Output the [X, Y] coordinate of the center of the cell containing the given text.  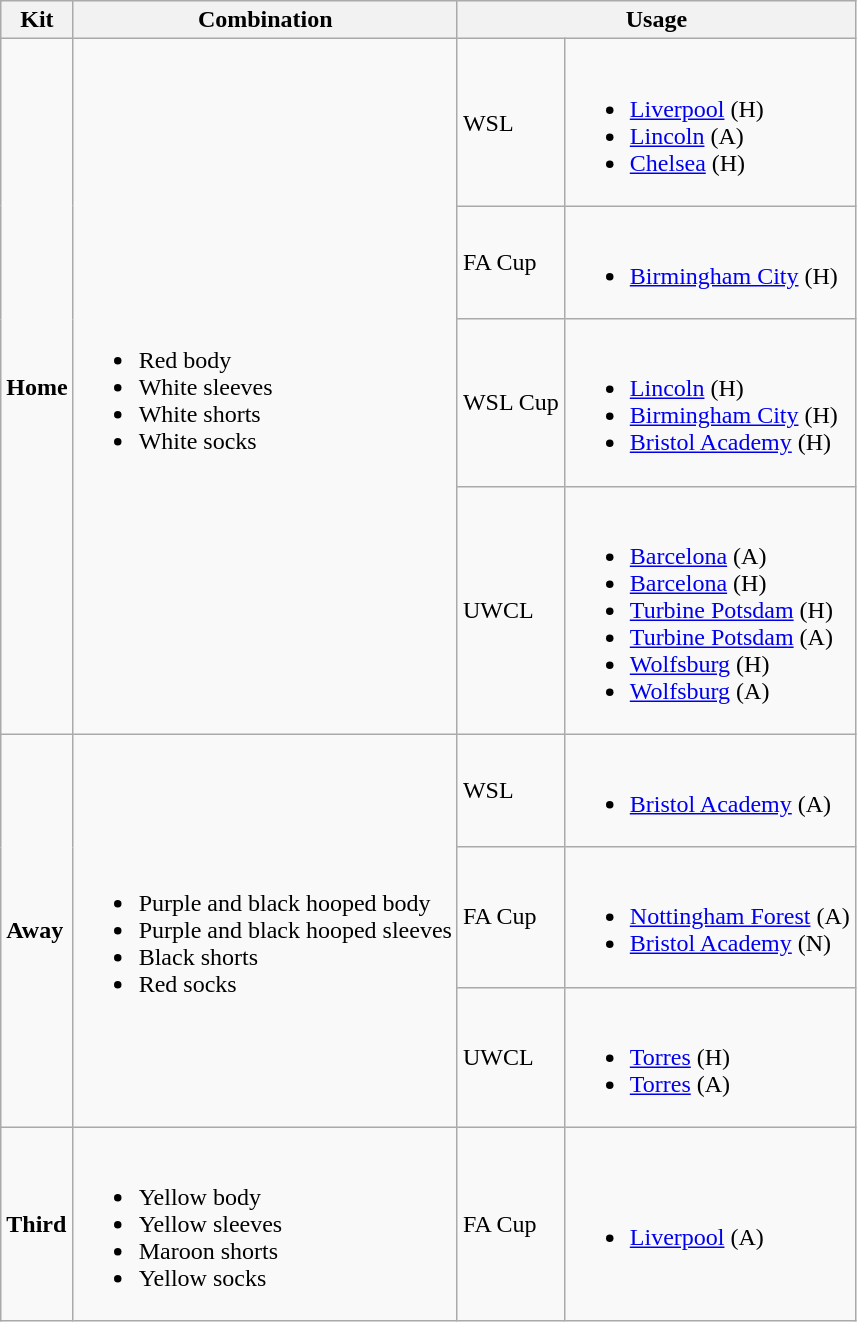
Bristol Academy (A) [710, 790]
Combination [265, 20]
Usage [656, 20]
Third [37, 1224]
Liverpool (A) [710, 1224]
Lincoln (H)Birmingham City (H)Bristol Academy (H) [710, 402]
Purple and black hooped bodyPurple and black hooped sleevesBlack shortsRed socks [265, 930]
Liverpool (H)Lincoln (A)Chelsea (H) [710, 122]
Yellow bodyYellow sleevesMaroon shortsYellow socks [265, 1224]
Barcelona (A)Barcelona (H)Turbine Potsdam (H)Turbine Potsdam (A)Wolfsburg (H)Wolfsburg (A) [710, 610]
Home [37, 386]
Kit [37, 20]
WSL Cup [510, 402]
Nottingham Forest (A)Bristol Academy (N) [710, 917]
Torres (H)Torres (A) [710, 1057]
Birmingham City (H) [710, 262]
Away [37, 930]
Red bodyWhite sleevesWhite shortsWhite socks [265, 386]
